Identify which cell holds the provided text, then report its (x, y) central coordinate. 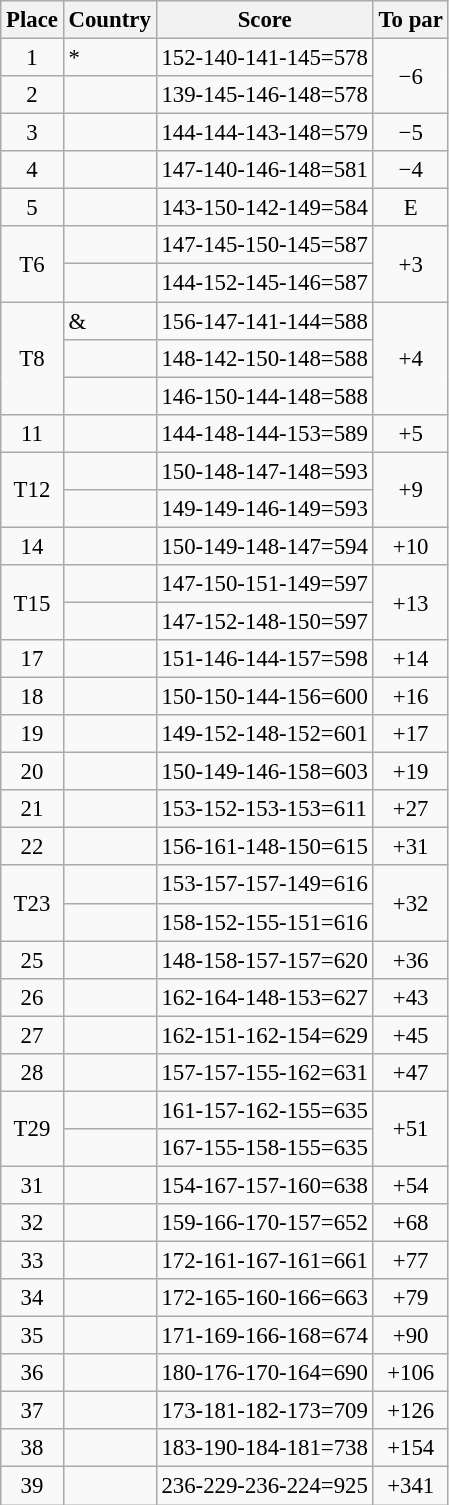
150-149-146-158=603 (264, 772)
147-140-146-148=581 (264, 170)
* (110, 58)
+68 (410, 1223)
4 (32, 170)
34 (32, 1298)
19 (32, 734)
157-157-155-162=631 (264, 1073)
152-140-141-145=578 (264, 58)
+45 (410, 1035)
144-148-144-153=589 (264, 433)
20 (32, 772)
38 (32, 1449)
+13 (410, 602)
144-144-143-148=579 (264, 133)
5 (32, 208)
−5 (410, 133)
162-151-162-154=629 (264, 1035)
154-167-157-160=638 (264, 1185)
T15 (32, 602)
236-229-236-224=925 (264, 1486)
+19 (410, 772)
T8 (32, 358)
143-150-142-149=584 (264, 208)
Place (32, 20)
+31 (410, 847)
173-181-182-173=709 (264, 1411)
1 (32, 58)
+10 (410, 546)
158-152-155-151=616 (264, 922)
150-148-147-148=593 (264, 471)
+43 (410, 997)
153-157-157-149=616 (264, 885)
148-142-150-148=588 (264, 358)
T29 (32, 1128)
+16 (410, 697)
35 (32, 1336)
21 (32, 809)
146-150-144-148=588 (264, 396)
T23 (32, 904)
T12 (32, 490)
+36 (410, 960)
& (110, 321)
+126 (410, 1411)
150-149-148-147=594 (264, 546)
27 (32, 1035)
25 (32, 960)
156-161-148-150=615 (264, 847)
14 (32, 546)
37 (32, 1411)
183-190-184-181=738 (264, 1449)
+27 (410, 809)
31 (32, 1185)
147-145-150-145=587 (264, 245)
22 (32, 847)
149-152-148-152=601 (264, 734)
172-165-160-166=663 (264, 1298)
172-161-167-161=661 (264, 1261)
17 (32, 659)
+51 (410, 1128)
+341 (410, 1486)
28 (32, 1073)
161-157-162-155=635 (264, 1110)
153-152-153-153=611 (264, 809)
+5 (410, 433)
−4 (410, 170)
+9 (410, 490)
39 (32, 1486)
−6 (410, 76)
36 (32, 1373)
+4 (410, 358)
2 (32, 95)
162-164-148-153=627 (264, 997)
144-152-145-146=587 (264, 283)
151-146-144-157=598 (264, 659)
18 (32, 697)
+77 (410, 1261)
+79 (410, 1298)
33 (32, 1261)
150-150-144-156=600 (264, 697)
To par (410, 20)
+154 (410, 1449)
159-166-170-157=652 (264, 1223)
11 (32, 433)
32 (32, 1223)
+3 (410, 264)
167-155-158-155=635 (264, 1148)
+14 (410, 659)
+32 (410, 904)
E (410, 208)
+54 (410, 1185)
3 (32, 133)
148-158-157-157=620 (264, 960)
149-149-146-149=593 (264, 509)
156-147-141-144=588 (264, 321)
171-169-166-168=674 (264, 1336)
T6 (32, 264)
Score (264, 20)
Country (110, 20)
26 (32, 997)
180-176-170-164=690 (264, 1373)
139-145-146-148=578 (264, 95)
+90 (410, 1336)
147-150-151-149=597 (264, 584)
+17 (410, 734)
+47 (410, 1073)
147-152-148-150=597 (264, 621)
+106 (410, 1373)
